Provide the (X, Y) coordinate of the cell's center where the given text is located.  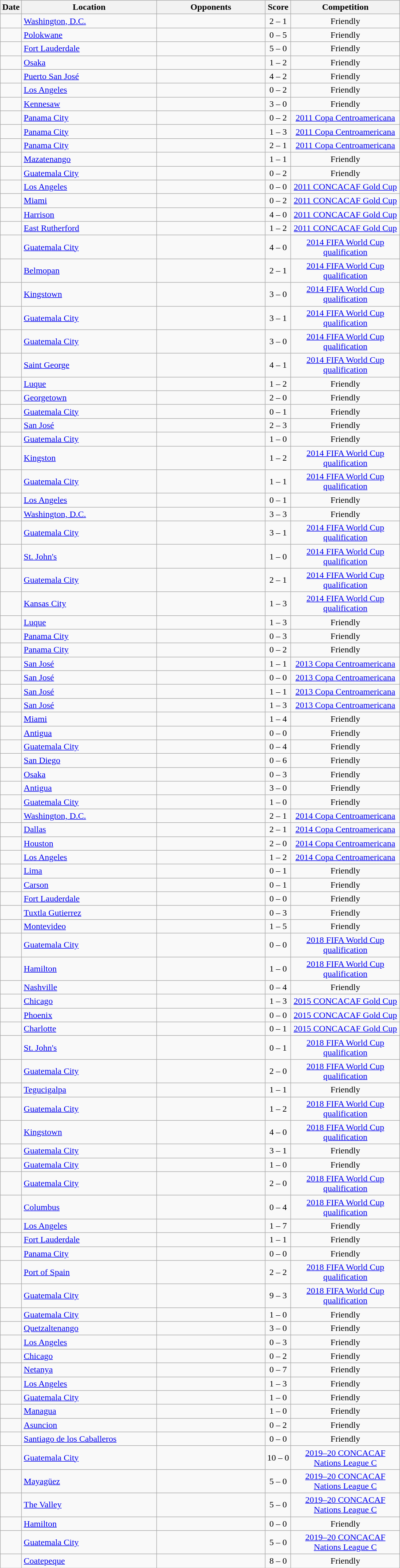
Score (278, 7)
Port of Spain (89, 1272)
Tegucigalpa (89, 1090)
Puerto San José (89, 76)
Saint George (89, 365)
4 – 2 (278, 76)
Nashville (89, 987)
The Valley (89, 1504)
Date (11, 7)
1 – 5 (278, 926)
Columbus (89, 1207)
Mayagüez (89, 1481)
Mazatenango (89, 159)
Polokwane (89, 35)
Dallas (89, 830)
San Diego (89, 761)
Carson (89, 885)
2 – 3 (278, 425)
1 – 4 (278, 719)
Kennesaw (89, 104)
2 – 2 (278, 1272)
0 – 5 (278, 35)
East Rutherford (89, 228)
Opponents (211, 7)
Lima (89, 871)
Santiago de los Caballeros (89, 1439)
Tuxtla Gutierrez (89, 912)
1 – 7 (278, 1226)
Competition (345, 7)
Managua (89, 1411)
8 – 0 (278, 1561)
Houston (89, 843)
Phoenix (89, 1015)
Montevideo (89, 926)
Netanya (89, 1370)
0 – 7 (278, 1370)
Kingston (89, 457)
Harrison (89, 215)
3 – 3 (278, 514)
Asuncion (89, 1425)
4 – 1 (278, 365)
9 – 3 (278, 1296)
Kansas City (89, 603)
Quetzaltenango (89, 1328)
Georgetown (89, 398)
Coatepeque (89, 1561)
Charlotte (89, 1029)
Location (89, 7)
Belmopan (89, 271)
10 – 0 (278, 1457)
0 – 6 (278, 761)
